Pinpoint the cell where the given text exists, returning its (x, y) midpoint coordinate. 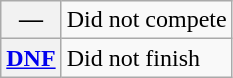
Did not compete (146, 20)
Did not finish (146, 58)
DNF (31, 58)
— (31, 20)
